Determine the [X, Y] coordinate at the center of the cell enclosing the given text.  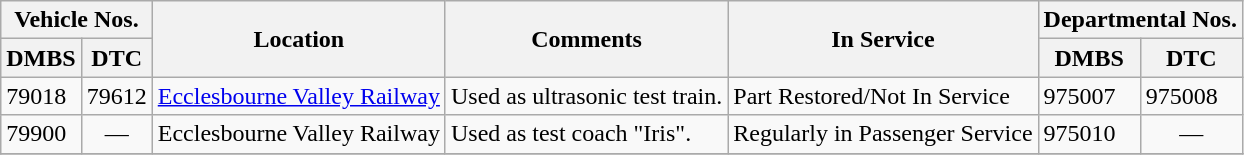
Location [298, 39]
Departmental Nos. [1140, 20]
In Service [883, 39]
Used as ultrasonic test train. [586, 96]
975007 [1089, 96]
Part Restored/Not In Service [883, 96]
Used as test coach "Iris". [586, 134]
79018 [41, 96]
975008 [1191, 96]
Regularly in Passenger Service [883, 134]
Vehicle Nos. [76, 20]
Comments [586, 39]
79900 [41, 134]
975010 [1089, 134]
79612 [116, 96]
